Provide the [x, y] coordinate of the cell's center where the given text is located.  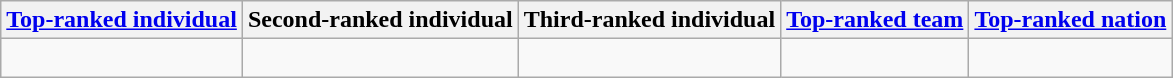
Second-ranked individual [380, 20]
Top-ranked team [875, 20]
Third-ranked individual [649, 20]
Top-ranked nation [1070, 20]
Top-ranked individual [122, 20]
